Scan for the cell matching the given text and deliver its [x, y] coordinate at center. 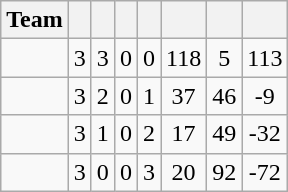
20 [184, 172]
17 [184, 134]
-72 [265, 172]
37 [184, 96]
46 [224, 96]
Team [35, 20]
49 [224, 134]
118 [184, 58]
113 [265, 58]
-9 [265, 96]
92 [224, 172]
5 [224, 58]
-32 [265, 134]
